Output the (x, y) coordinate of the center of the cell containing the given text.  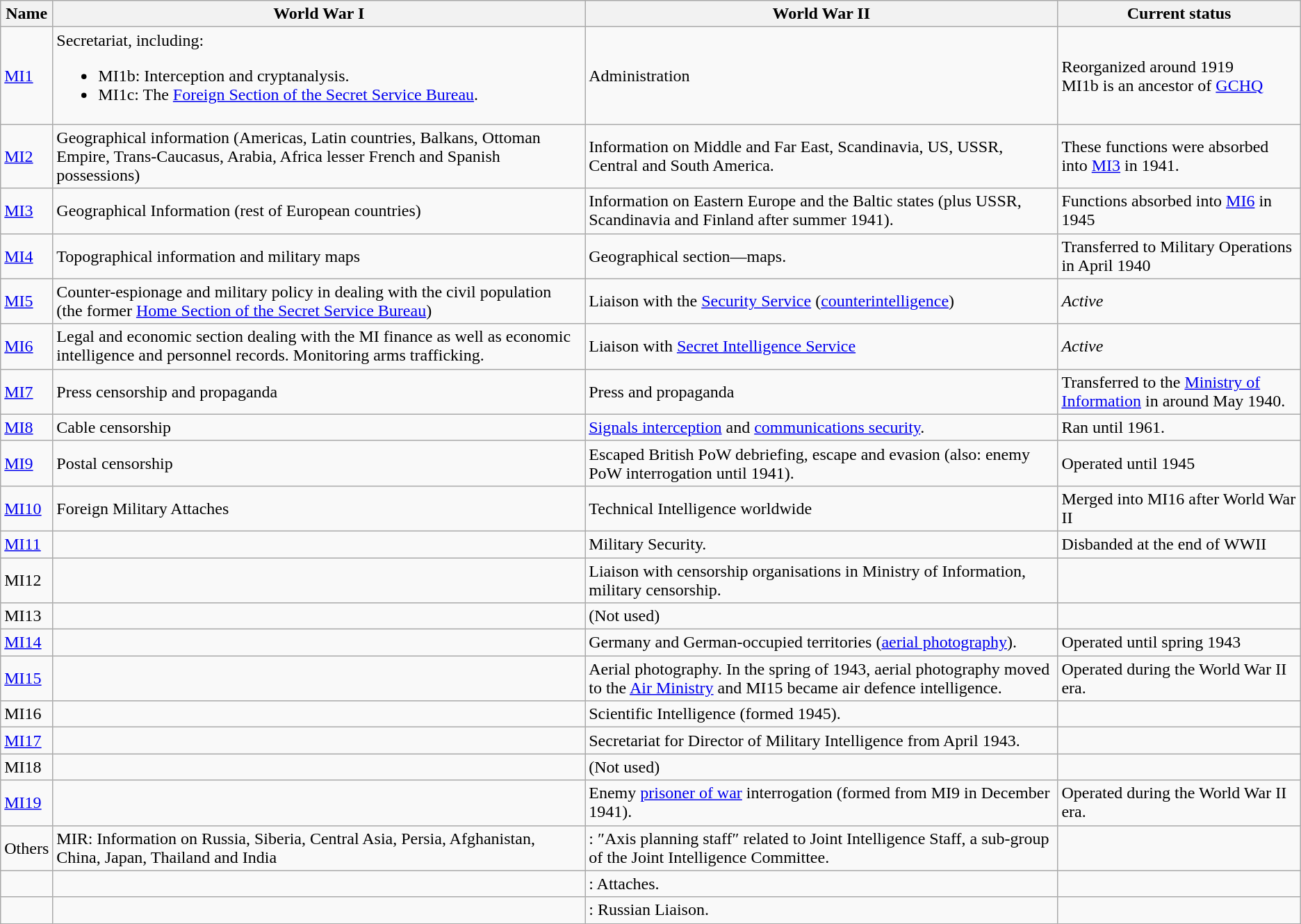
Merged into MI16 after World War II (1179, 509)
Technical Intelligence worldwide (821, 509)
Cable censorship (319, 427)
These functions were absorbed into MI3 in 1941. (1179, 156)
MI9 (26, 463)
MI16 (26, 714)
MI14 (26, 643)
World War I (319, 14)
MI1 (26, 76)
Functions absorbed into MI6 in 1945 (1179, 211)
Others (26, 848)
MI12 (26, 579)
MI10 (26, 509)
MI15 (26, 678)
Geographical information (Americas, Latin countries, Balkans, Ottoman Empire, Trans-Caucasus, Arabia, Africa lesser French and Spanish possessions) (319, 156)
Ran until 1961. (1179, 427)
Liaison with Secret Intelligence Service (821, 346)
Information on Eastern Europe and the Baltic states (plus USSR, Scandinavia and Finland after summer 1941). (821, 211)
MI3 (26, 211)
MI18 (26, 767)
Postal censorship (319, 463)
MI11 (26, 544)
MI19 (26, 803)
Liaison with censorship organisations in Ministry of Information, military censorship. (821, 579)
: ″Axis planning staff″ related to Joint Intelligence Staff, a sub-group of the Joint Intelligence Committee. (821, 848)
Secretariat for Director of Military Intelligence from April 1943. (821, 741)
Aerial photography. In the spring of 1943, aerial photography moved to the Air Ministry and MI15 became air defence intelligence. (821, 678)
Geographical Information (rest of European countries) (319, 211)
Escaped British PoW debriefing, escape and evasion (also: enemy PoW interrogation until 1941). (821, 463)
MI17 (26, 741)
Geographical section—maps. (821, 256)
Administration (821, 76)
MI8 (26, 427)
Reorganized around 1919MI1b is an ancestor of GCHQ (1179, 76)
Name (26, 14)
: Russian Liaison. (821, 910)
MI7 (26, 392)
Transferred to Military Operations in April 1940 (1179, 256)
MI4 (26, 256)
: Attaches. (821, 884)
Press and propaganda (821, 392)
MI6 (26, 346)
Legal and economic section dealing with the MI finance as well as economic intelligence and personnel records. Monitoring arms trafficking. (319, 346)
MI5 (26, 302)
World War II (821, 14)
Enemy prisoner of war interrogation (formed from MI9 in December 1941). (821, 803)
MIR: Information on Russia, Siberia, Central Asia, Persia, Afghanistan, China, Japan, Thailand and India (319, 848)
Press censorship and propaganda (319, 392)
Military Security. (821, 544)
Current status (1179, 14)
Transferred to the Ministry of Information in around May 1940. (1179, 392)
Information on Middle and Far East, Scandinavia, US, USSR, Central and South America. (821, 156)
MI13 (26, 616)
Secretariat, including:MI1b: Interception and cryptanalysis.MI1c: The Foreign Section of the Secret Service Bureau. (319, 76)
MI2 (26, 156)
Scientific Intelligence (formed 1945). (821, 714)
Foreign Military Attaches (319, 509)
Liaison with the Security Service (counterintelligence) (821, 302)
Counter-espionage and military policy in dealing with the civil population (the former Home Section of the Secret Service Bureau) (319, 302)
Germany and German-occupied territories (aerial photography). (821, 643)
Operated until 1945 (1179, 463)
Disbanded at the end of WWII (1179, 544)
Signals interception and communications security. (821, 427)
Operated until spring 1943 (1179, 643)
Topographical information and military maps (319, 256)
